Pinpoint the cell where the given text exists, returning its [X, Y] midpoint coordinate. 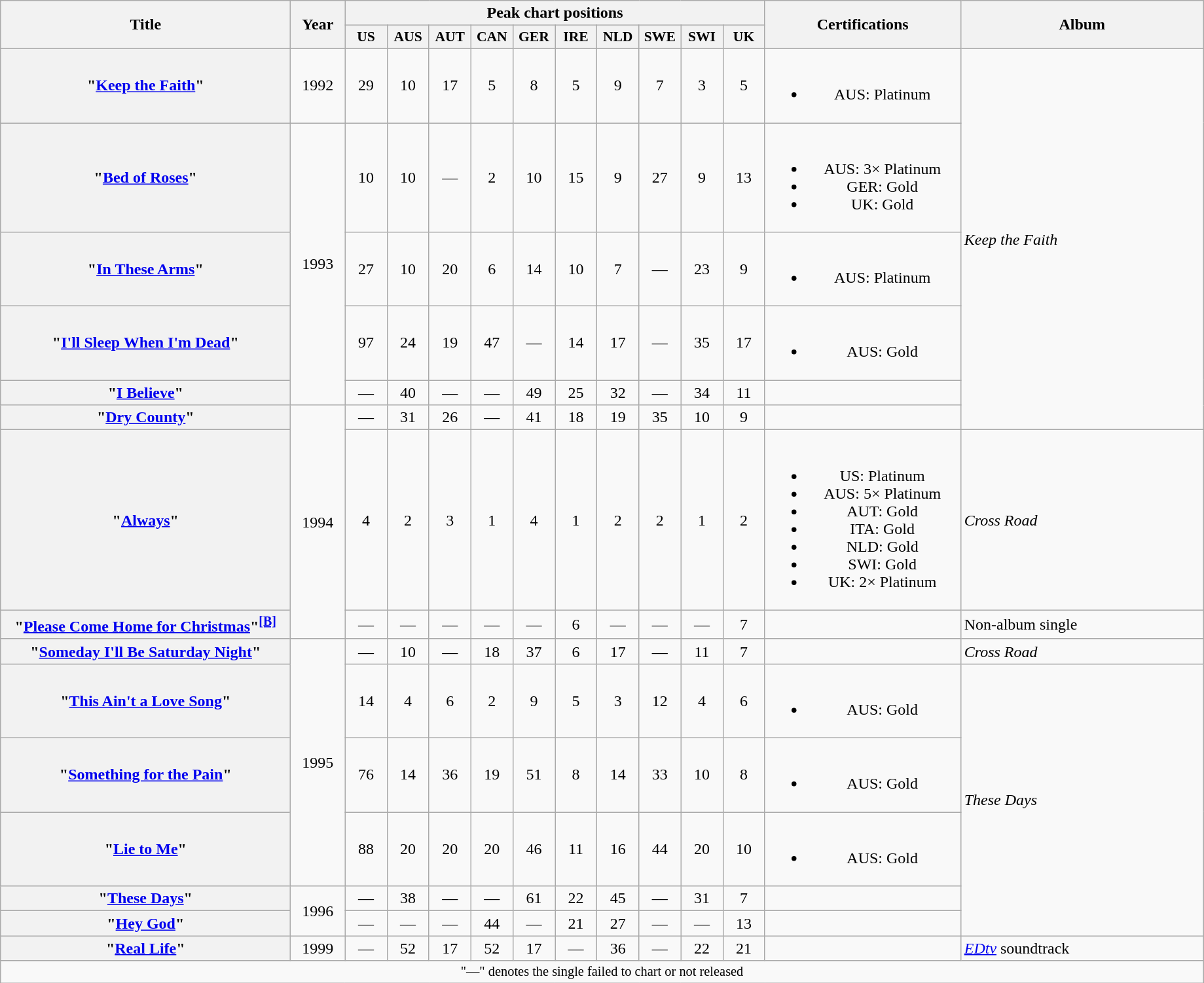
CAN [492, 37]
Year [318, 25]
"I'll Sleep When I'm Dead" [145, 343]
45 [618, 899]
47 [492, 343]
SWE [660, 37]
16 [618, 849]
Title [145, 25]
UK [744, 37]
"Bed of Roses" [145, 178]
"Real Life" [145, 948]
1992 [318, 85]
46 [534, 849]
1993 [318, 264]
76 [366, 775]
29 [366, 85]
32 [618, 393]
1995 [318, 762]
"Lie to Me" [145, 849]
Non-album single [1082, 624]
"—" denotes the single failed to chart or not released [602, 972]
38 [408, 899]
49 [534, 393]
These Days [1082, 800]
40 [408, 393]
IRE [576, 37]
25 [576, 393]
33 [660, 775]
1994 [318, 522]
Peak chart positions [555, 13]
15 [576, 178]
"Hey God" [145, 923]
"Dry County" [145, 418]
GER [534, 37]
AUS: 3× PlatinumGER: GoldUK: Gold [863, 178]
"This Ain't a Love Song" [145, 700]
12 [660, 700]
26 [450, 418]
"Someday I'll Be Saturday Night" [145, 651]
24 [408, 343]
Album [1082, 25]
51 [534, 775]
US: PlatinumAUS: 5× PlatinumAUT: GoldITA: GoldNLD: GoldSWI: GoldUK: 2× Platinum [863, 520]
23 [702, 270]
1999 [318, 948]
US [366, 37]
41 [534, 418]
"I Believe" [145, 393]
1996 [318, 911]
NLD [618, 37]
34 [702, 393]
EDtv soundtrack [1082, 948]
"Please Come Home for Christmas"[B] [145, 624]
SWI [702, 37]
61 [534, 899]
Certifications [863, 25]
Keep the Faith [1082, 239]
"Always" [145, 520]
97 [366, 343]
88 [366, 849]
"Keep the Faith" [145, 85]
"Something for the Pain" [145, 775]
"These Days" [145, 899]
AUT [450, 37]
"In These Arms" [145, 270]
37 [534, 651]
AUS [408, 37]
